Identify which cell holds the provided text, then report its [x, y] central coordinate. 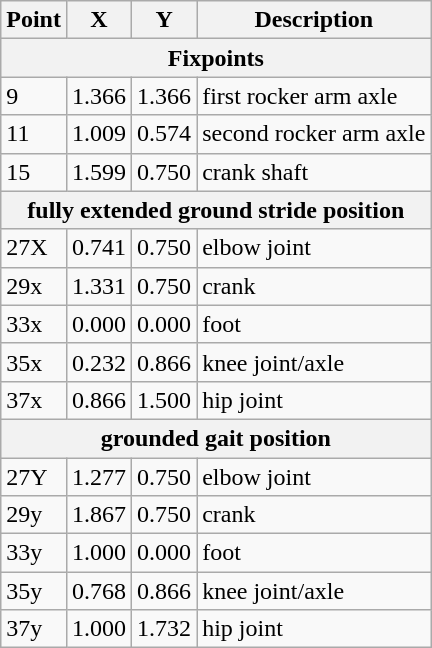
0.574 [164, 134]
second rocker arm axle [314, 134]
35x [34, 362]
crank shaft [314, 172]
29x [34, 286]
Description [314, 20]
1.732 [164, 629]
0.768 [98, 591]
29y [34, 515]
1.867 [98, 515]
33x [34, 324]
first rocker arm axle [314, 96]
11 [34, 134]
X [98, 20]
27Y [34, 477]
grounded gait position [216, 438]
0.232 [98, 362]
37y [34, 629]
1.599 [98, 172]
1.500 [164, 400]
9 [34, 96]
37x [34, 400]
fully extended ground stride position [216, 210]
0.741 [98, 248]
27X [34, 248]
33y [34, 553]
Y [164, 20]
Fixpoints [216, 58]
Point [34, 20]
1.277 [98, 477]
35y [34, 591]
15 [34, 172]
1.009 [98, 134]
1.331 [98, 286]
